Find where the given text appears and provide that cell's center as [x, y] coordinate. 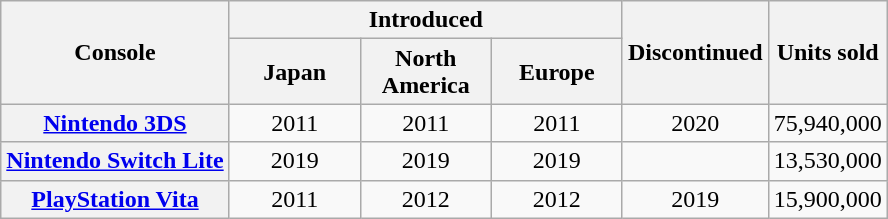
Introduced [426, 20]
Nintendo 3DS [115, 123]
Units sold [828, 52]
2020 [695, 123]
75,940,000 [828, 123]
Console [115, 52]
Nintendo Switch Lite [115, 161]
Japan [294, 72]
North America [426, 72]
Europe [556, 72]
PlayStation Vita [115, 199]
15,900,000 [828, 199]
13,530,000 [828, 161]
Discontinued [695, 52]
